Identify which cell holds the provided text, then report its [x, y] central coordinate. 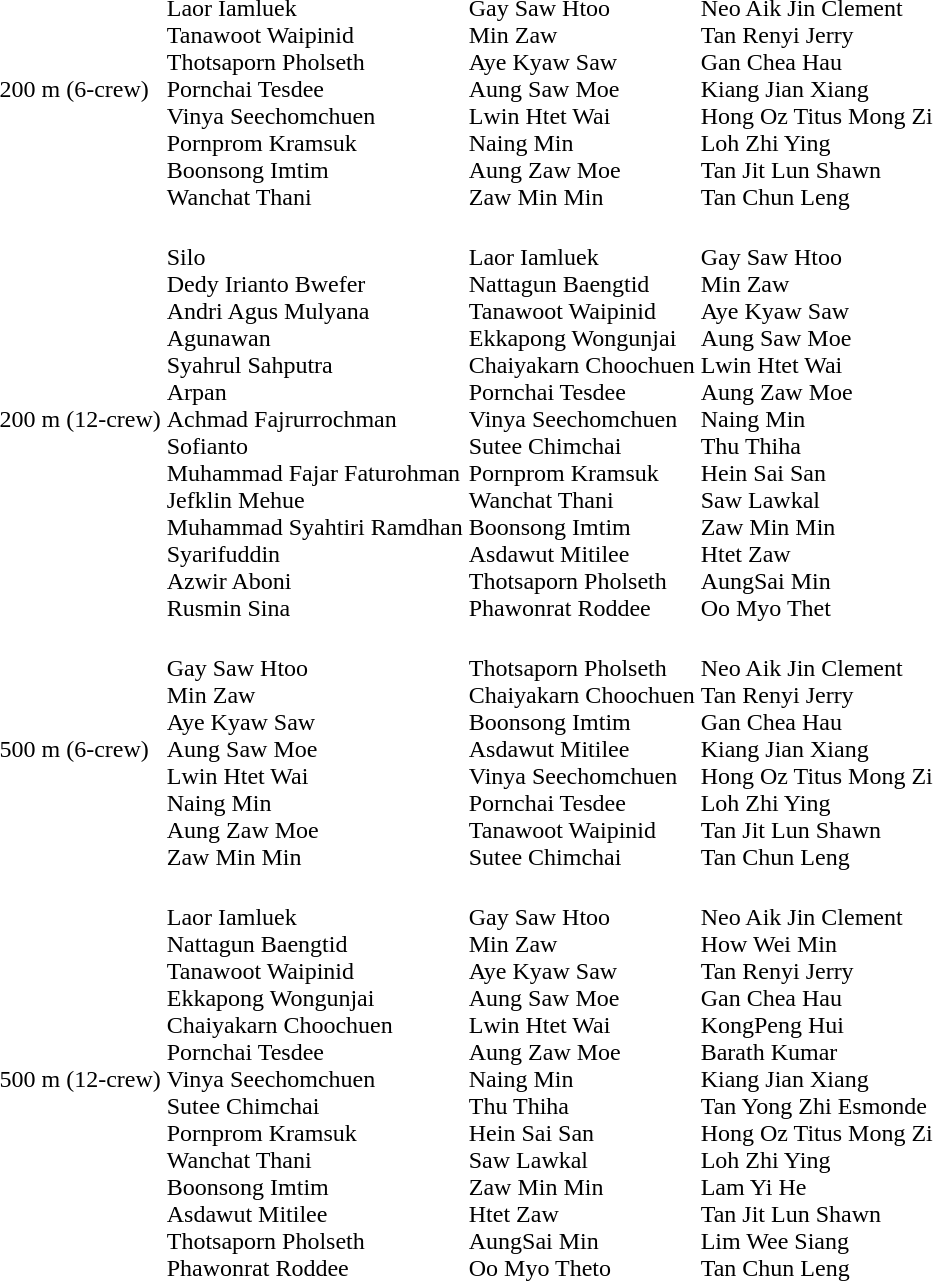
Gay Saw HtooMin ZawAye Kyaw SawAung Saw MoeLwin Htet WaiNaing MinAung Zaw MoeZaw Min Min [314, 749]
Thotsaporn PholsethChaiyakarn ChoochuenBoonsong ImtimAsdawut MitileeVinya SeechomchuenPornchai TesdeeTanawoot WaipinidSutee Chimchai [582, 749]
